Provide the (x, y) coordinate of the cell's center where the given text is located.  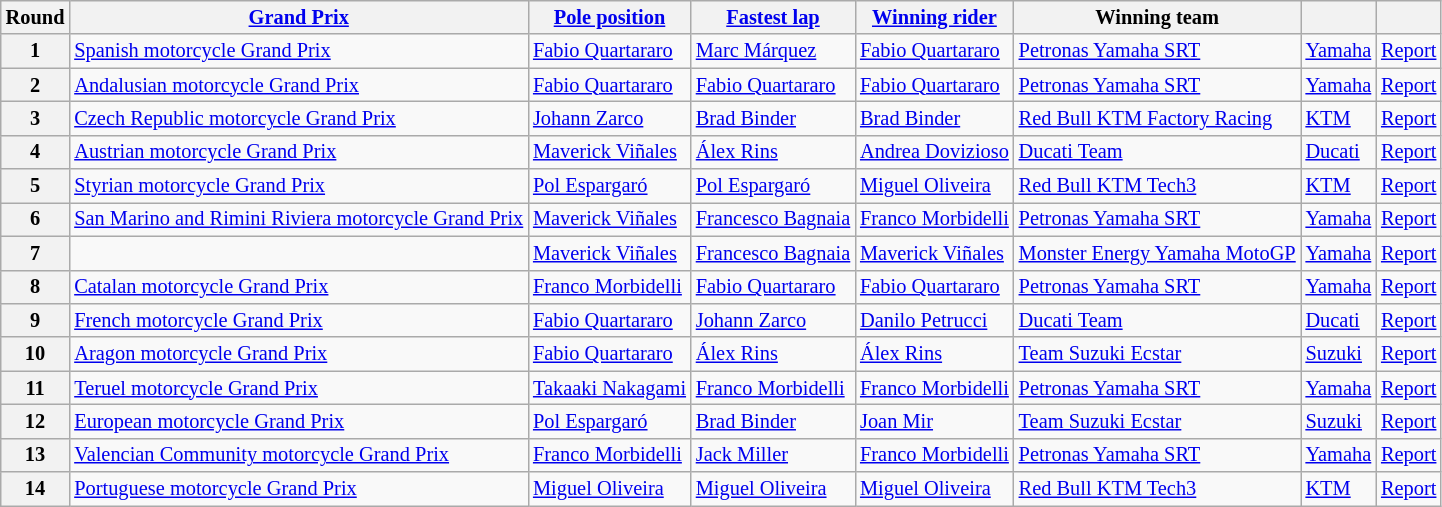
Winning team (1158, 17)
Fastest lap (773, 17)
Marc Márquez (773, 51)
French motorcycle Grand Prix (298, 320)
Styrian motorcycle Grand Prix (298, 186)
Jack Miller (773, 455)
Czech Republic motorcycle Grand Prix (298, 118)
13 (36, 455)
2 (36, 85)
5 (36, 186)
Pole position (610, 17)
Grand Prix (298, 17)
14 (36, 489)
Monster Energy Yamaha MotoGP (1158, 253)
Spanish motorcycle Grand Prix (298, 51)
Red Bull KTM Factory Racing (1158, 118)
Teruel motorcycle Grand Prix (298, 388)
6 (36, 219)
Valencian Community motorcycle Grand Prix (298, 455)
7 (36, 253)
Danilo Petrucci (934, 320)
3 (36, 118)
Aragon motorcycle Grand Prix (298, 354)
9 (36, 320)
8 (36, 287)
Winning rider (934, 17)
4 (36, 152)
Takaaki Nakagami (610, 388)
1 (36, 51)
San Marino and Rimini Riviera motorcycle Grand Prix (298, 219)
European motorcycle Grand Prix (298, 421)
Catalan motorcycle Grand Prix (298, 287)
12 (36, 421)
Portuguese motorcycle Grand Prix (298, 489)
Austrian motorcycle Grand Prix (298, 152)
11 (36, 388)
Round (36, 17)
10 (36, 354)
Andalusian motorcycle Grand Prix (298, 85)
Joan Mir (934, 421)
Andrea Dovizioso (934, 152)
